Output the [X, Y] coordinate of the center of the cell containing the given text.  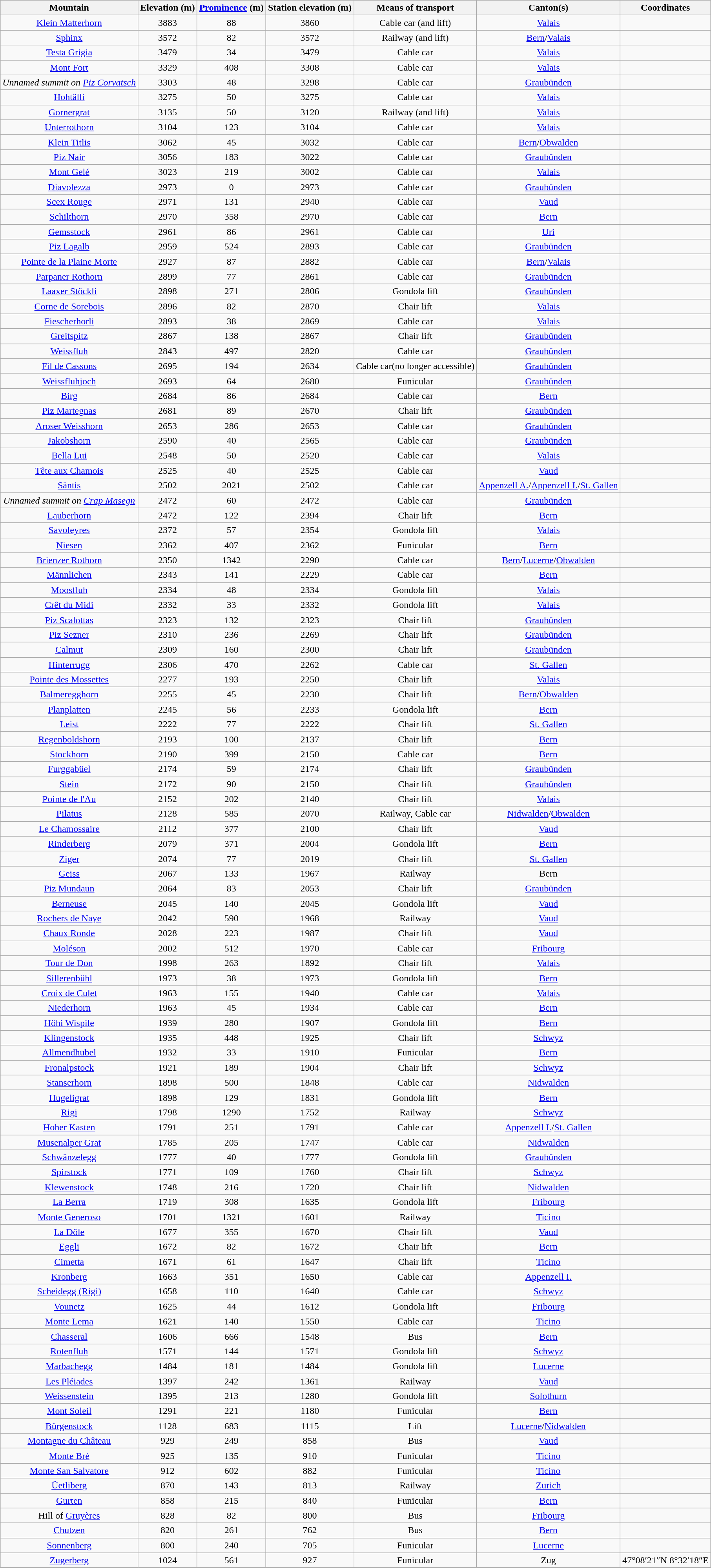
Gornergrat [69, 112]
Berneuse [69, 903]
Niederhorn [69, 1008]
Tour de Don [69, 963]
1831 [310, 1097]
143 [232, 1486]
1748 [168, 1187]
2693 [168, 381]
2172 [168, 784]
Crêt du Midi [69, 605]
100 [232, 739]
1128 [168, 1426]
Zug [549, 1560]
925 [168, 1456]
205 [232, 1142]
Bella Lui [69, 456]
1663 [168, 1277]
820 [168, 1530]
1798 [168, 1112]
110 [232, 1292]
Gemsstock [69, 232]
2079 [168, 844]
Appenzell A./Appenzell I./St. Gallen [549, 486]
Moosfluh [69, 590]
2137 [310, 739]
Klewenstock [69, 1187]
Pointe de la Plaine Morte [69, 262]
2112 [168, 829]
223 [232, 933]
358 [232, 217]
144 [232, 1351]
Regenboldshorn [69, 739]
Weissfluh [69, 351]
3135 [168, 112]
Unnamed summit on Piz Corvatsch [69, 82]
Means of transport [415, 8]
1934 [310, 1008]
Bern/Lucerne/Obwalden [549, 560]
2971 [168, 202]
Vounetz [69, 1306]
Laaxer Stöckli [69, 291]
2300 [310, 649]
123 [232, 127]
929 [168, 1441]
221 [232, 1411]
Aroser Weisshorn [69, 426]
2870 [310, 306]
3883 [168, 23]
89 [232, 411]
Uri [549, 232]
377 [232, 829]
1361 [310, 1381]
57 [232, 530]
Pointe de l'Au [69, 799]
705 [310, 1545]
2940 [310, 202]
Railway, Cable car [415, 814]
1932 [168, 1053]
1935 [168, 1038]
2067 [168, 873]
1921 [168, 1068]
Klein Titlis [69, 142]
2634 [310, 366]
132 [232, 620]
Stanserhorn [69, 1082]
Geiss [69, 873]
Hill of Gruyères [69, 1515]
Pointe des Mossettes [69, 680]
2230 [310, 695]
2064 [168, 888]
Hoher Kasten [69, 1127]
Lauberhorn [69, 515]
Rigi [69, 1112]
2959 [168, 247]
181 [232, 1366]
2898 [168, 291]
448 [232, 1038]
Mont Gelé [69, 172]
216 [232, 1187]
2520 [310, 456]
Säntis [69, 486]
286 [232, 426]
813 [310, 1486]
87 [232, 262]
1321 [232, 1217]
249 [232, 1441]
133 [232, 873]
1670 [310, 1232]
512 [232, 948]
1760 [310, 1172]
194 [232, 366]
Mountain [69, 8]
2028 [168, 933]
1635 [310, 1202]
590 [232, 919]
83 [232, 888]
271 [232, 291]
Monte Generoso [69, 1217]
1892 [310, 963]
Birg [69, 396]
3062 [168, 142]
Lucerne/Nidwalden [549, 1426]
2372 [168, 530]
2277 [168, 680]
Sphinx [69, 38]
Planplatten [69, 709]
602 [232, 1471]
2899 [168, 276]
Stockhorn [69, 754]
60 [232, 500]
2255 [168, 695]
Montagne du Château [69, 1441]
2548 [168, 456]
61 [232, 1262]
2100 [310, 829]
828 [168, 1515]
3022 [310, 157]
Hohtälli [69, 97]
1904 [310, 1068]
189 [232, 1068]
2695 [168, 366]
236 [232, 635]
Gurten [69, 1501]
Les Pléiades [69, 1381]
88 [232, 23]
Weissfluhjoch [69, 381]
Parpaner Rothorn [69, 276]
215 [232, 1501]
1115 [310, 1426]
1720 [310, 1187]
Solothurn [549, 1396]
Corne de Sorebois [69, 306]
2310 [168, 635]
Musenalper Grat [69, 1142]
1640 [310, 1292]
Tête aux Chamois [69, 471]
1785 [168, 1142]
2070 [310, 814]
Chasseral [69, 1336]
Mont Fort [69, 67]
Üetliberg [69, 1486]
3023 [168, 172]
141 [232, 575]
2042 [168, 919]
Sillerenbühl [69, 978]
Cable car (and lift) [415, 23]
585 [232, 814]
Appenzell I. [549, 1277]
2190 [168, 754]
64 [232, 381]
524 [232, 247]
2882 [310, 262]
Kronberg [69, 1277]
3032 [310, 142]
Prominence (m) [232, 8]
683 [232, 1426]
2019 [310, 859]
1658 [168, 1292]
90 [232, 784]
1612 [310, 1306]
Unterrothorn [69, 127]
Marbachegg [69, 1366]
Monte Brè [69, 1456]
34 [232, 53]
2670 [310, 411]
3120 [310, 112]
2869 [310, 321]
1747 [310, 1142]
Mont Soleil [69, 1411]
Chaux Ronde [69, 933]
1291 [168, 1411]
762 [310, 1530]
500 [232, 1082]
138 [232, 336]
Klingenstock [69, 1038]
371 [232, 844]
160 [232, 649]
2681 [168, 411]
Brienzer Rothorn [69, 560]
1910 [310, 1053]
Balmeregghorn [69, 695]
Klein Matterhorn [69, 23]
910 [310, 1456]
Piz Sezner [69, 635]
2565 [310, 441]
2394 [310, 515]
129 [232, 1097]
Stein [69, 784]
1647 [310, 1262]
2128 [168, 814]
Savoleyres [69, 530]
3002 [310, 172]
2680 [310, 381]
251 [232, 1127]
240 [232, 1545]
2343 [168, 575]
1719 [168, 1202]
Greitspitz [69, 336]
Scex Rouge [69, 202]
Piz Martegnas [69, 411]
2861 [310, 276]
Niesen [69, 545]
2843 [168, 351]
56 [232, 709]
1677 [168, 1232]
131 [232, 202]
Hinterrugg [69, 665]
1940 [310, 993]
Höhi Wispile [69, 1023]
408 [232, 67]
193 [232, 680]
242 [232, 1381]
Allmendhubel [69, 1053]
2002 [168, 948]
3303 [168, 82]
1970 [310, 948]
2309 [168, 649]
1601 [310, 1217]
2140 [310, 799]
Piz Nair [69, 157]
2927 [168, 262]
1397 [168, 1381]
1550 [310, 1321]
Zugerberg [69, 1560]
3308 [310, 67]
1280 [310, 1396]
Le Chamossaire [69, 829]
2290 [310, 560]
1621 [168, 1321]
47°08′21″N 8°32′18″E [665, 1560]
Männlichen [69, 575]
Calmut [69, 649]
2004 [310, 844]
1290 [232, 1112]
1848 [310, 1082]
470 [232, 665]
3056 [168, 157]
3298 [310, 82]
La Dôle [69, 1232]
870 [168, 1486]
3329 [168, 67]
2306 [168, 665]
Sonnenberg [69, 1545]
1650 [310, 1277]
1998 [168, 963]
1180 [310, 1411]
1671 [168, 1262]
840 [310, 1501]
Nidwalden/Obwalden [549, 814]
497 [232, 351]
1987 [310, 933]
Bürgenstock [69, 1426]
Lift [415, 1426]
561 [232, 1560]
Jakobshorn [69, 441]
1907 [310, 1023]
2250 [310, 680]
1024 [168, 1560]
2074 [168, 859]
219 [232, 172]
355 [232, 1232]
261 [232, 1530]
213 [232, 1396]
912 [168, 1471]
263 [232, 963]
1752 [310, 1112]
Fiescherhorli [69, 321]
Spirstock [69, 1172]
Monte San Salvatore [69, 1471]
Appenzell I./St. Gallen [549, 1127]
Chutzen [69, 1530]
183 [232, 157]
Moléson [69, 948]
2806 [310, 291]
Rochers de Naye [69, 919]
2193 [168, 739]
122 [232, 515]
2896 [168, 306]
Rotenfluh [69, 1351]
Rinderberg [69, 844]
2229 [310, 575]
Piz Mundaun [69, 888]
407 [232, 545]
2053 [310, 888]
Piz Scalottas [69, 620]
0 [232, 187]
280 [232, 1023]
Leist [69, 724]
Testa Grigia [69, 53]
Cable car(no longer accessible) [415, 366]
1939 [168, 1023]
Pilatus [69, 814]
2152 [168, 799]
44 [232, 1306]
Furggabüel [69, 769]
Scheidegg (Rigi) [69, 1292]
927 [310, 1560]
202 [232, 799]
Zurich [549, 1486]
109 [232, 1172]
Cimetta [69, 1262]
2269 [310, 635]
882 [310, 1471]
Eggli [69, 1247]
2245 [168, 709]
3860 [310, 23]
Canton(s) [549, 8]
59 [232, 769]
1342 [232, 560]
Fronalpstock [69, 1068]
Fil de Cassons [69, 366]
2354 [310, 530]
2820 [310, 351]
2590 [168, 441]
155 [232, 993]
135 [232, 1456]
Station elevation (m) [310, 8]
Schwänzelegg [69, 1157]
Schilthorn [69, 217]
351 [232, 1277]
2350 [168, 560]
1968 [310, 919]
Monte Lema [69, 1321]
Hugeligrat [69, 1097]
Unnamed summit on Crap Masegn [69, 500]
1925 [310, 1038]
1967 [310, 873]
Elevation (m) [168, 8]
1701 [168, 1217]
399 [232, 754]
2021 [232, 486]
1606 [168, 1336]
Diavolezza [69, 187]
2233 [310, 709]
1395 [168, 1396]
308 [232, 1202]
1771 [168, 1172]
666 [232, 1336]
1548 [310, 1336]
Croix de Culet [69, 993]
Ziger [69, 859]
Weissenstein [69, 1396]
2262 [310, 665]
Piz Lagalb [69, 247]
La Berra [69, 1202]
Coordinates [665, 8]
1625 [168, 1306]
